For the text-containing cell, return its midpoint in (x, y) coordinate format. 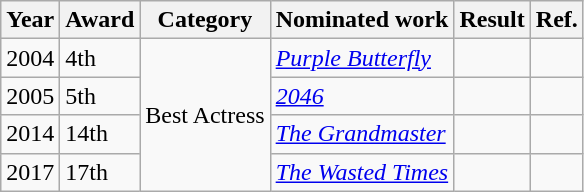
Award (100, 20)
14th (100, 134)
The Wasted Times (362, 172)
2017 (30, 172)
2005 (30, 96)
2014 (30, 134)
17th (100, 172)
2004 (30, 58)
The Grandmaster (362, 134)
Category (205, 20)
2046 (362, 96)
4th (100, 58)
5th (100, 96)
Ref. (556, 20)
Nominated work (362, 20)
Best Actress (205, 115)
Result (492, 20)
Year (30, 20)
Purple Butterfly (362, 58)
